For the text-containing cell, return its midpoint in [x, y] coordinate format. 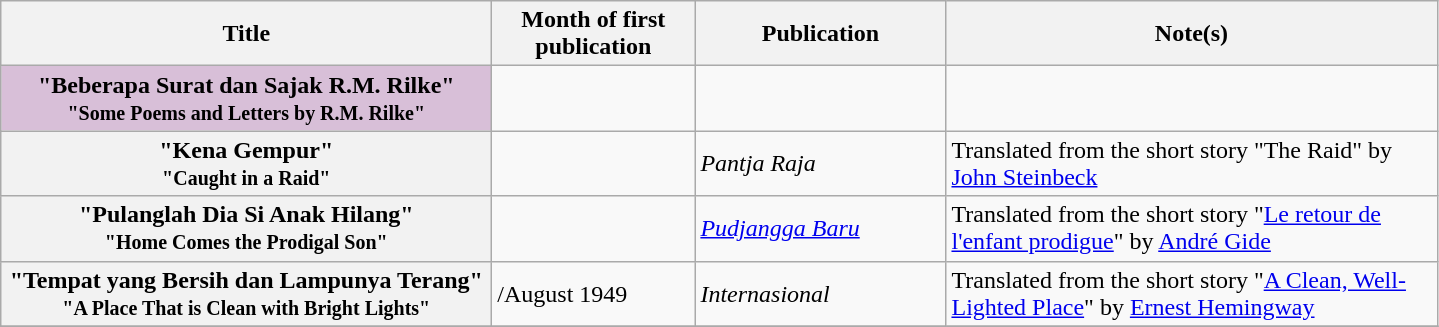
Pantja Raja [820, 164]
Pudjangga Baru [820, 228]
/August 1949 [594, 294]
Note(s) [1192, 34]
Translated from the short story "A Clean, Well-Lighted Place" by Ernest Hemingway [1192, 294]
"Tempat yang Bersih dan Lampunya Terang""A Place That is Clean with Bright Lights" [246, 294]
Publication [820, 34]
Title [246, 34]
Month of first publication [594, 34]
"Beberapa Surat dan Sajak R.M. Rilke""Some Poems and Letters by R.M. Rilke" [246, 98]
Translated from the short story "The Raid" by John Steinbeck [1192, 164]
Internasional [820, 294]
"Kena Gempur""Caught in a Raid" [246, 164]
Translated from the short story "Le retour de l'enfant prodigue" by André Gide [1192, 228]
"Pulanglah Dia Si Anak Hilang""Home Comes the Prodigal Son" [246, 228]
